For the text-containing cell, return its midpoint in [x, y] coordinate format. 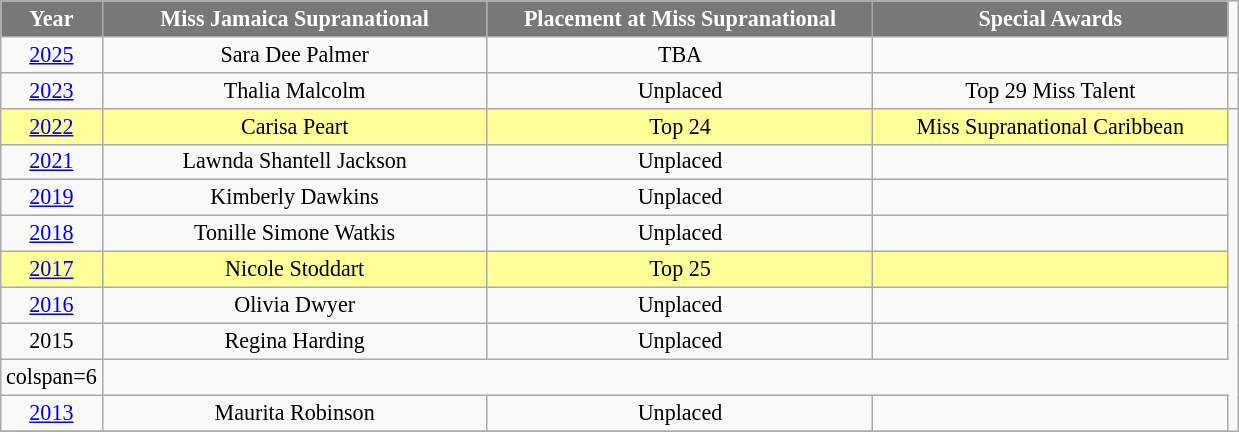
Tonille Simone Watkis [294, 233]
colspan=6 [52, 377]
2016 [52, 305]
Sara Dee Palmer [294, 54]
Kimberly Dawkins [294, 198]
Year [52, 18]
Top 29 Miss Talent [1050, 90]
2019 [52, 198]
2023 [52, 90]
Regina Harding [294, 341]
2025 [52, 54]
Nicole Stoddart [294, 269]
Olivia Dwyer [294, 305]
Lawnda Shantell Jackson [294, 162]
2013 [52, 412]
2018 [52, 233]
Top 24 [680, 126]
2015 [52, 341]
Carisa Peart [294, 126]
TBA [680, 54]
2017 [52, 269]
Maurita Robinson [294, 412]
Placement at Miss Supranational [680, 18]
Special Awards [1050, 18]
Top 25 [680, 269]
Miss Supranational Caribbean [1050, 126]
Thalia Malcolm [294, 90]
2022 [52, 126]
2021 [52, 162]
Miss Jamaica Supranational [294, 18]
